Provide the [X, Y] coordinate of the cell's center where the given text is located.  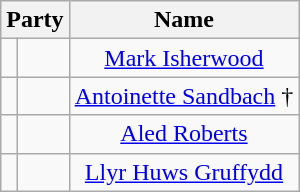
Mark Isherwood [184, 58]
Name [184, 20]
Party [35, 20]
Antoinette Sandbach † [184, 96]
Llyr Huws Gruffydd [184, 172]
Aled Roberts [184, 134]
